Search for the cell housing the specified text and yield its (x, y) center coordinate. 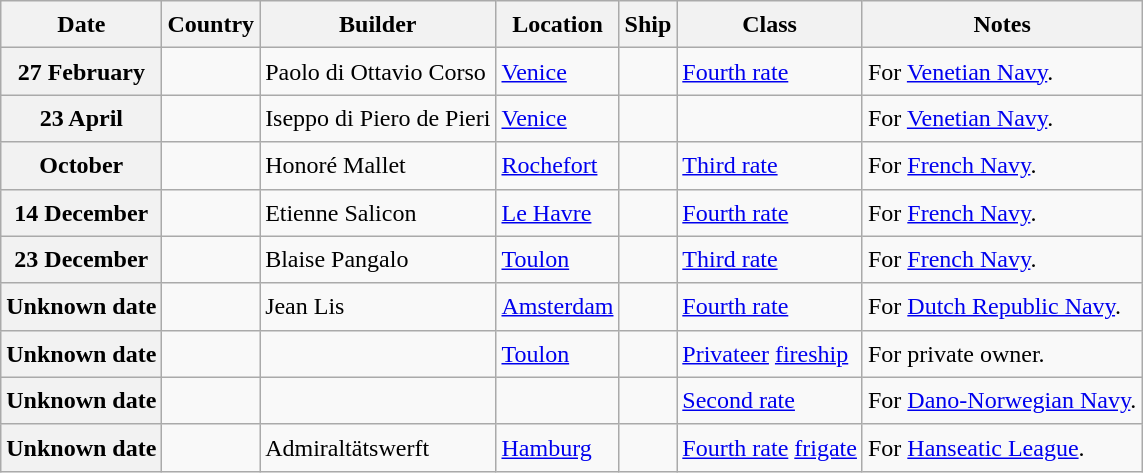
Admiraltätswerft (378, 448)
Date (82, 24)
Jean Lis (378, 306)
Class (770, 24)
23 April (82, 118)
23 December (82, 260)
Paolo di Ottavio Corso (378, 72)
Location (558, 24)
Amsterdam (558, 306)
Builder (378, 24)
Privateer fireship (770, 354)
Second rate (770, 400)
October (82, 166)
27 February (82, 72)
Honoré Mallet (378, 166)
For Dutch Republic Navy. (1002, 306)
Country (211, 24)
Hamburg (558, 448)
Le Havre (558, 212)
Etienne Salicon (378, 212)
Blaise Pangalo (378, 260)
Iseppo di Piero de Pieri (378, 118)
14 December (82, 212)
For Dano-Norwegian Navy. (1002, 400)
Fourth rate frigate (770, 448)
Ship (648, 24)
For private owner. (1002, 354)
For Hanseatic League. (1002, 448)
Notes (1002, 24)
Rochefort (558, 166)
